Return [X, Y] of the center of cell containing provided text 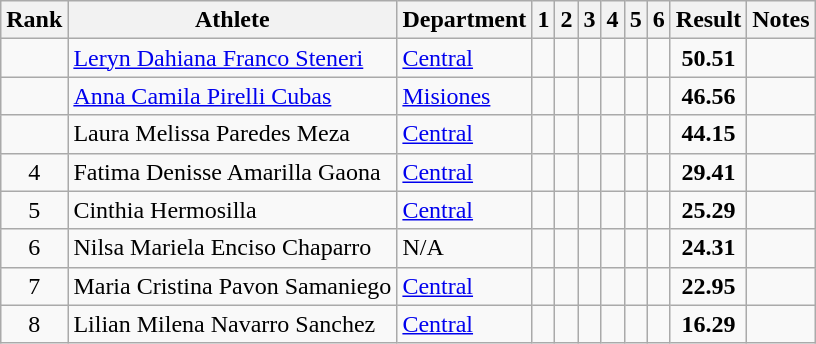
N/A [464, 248]
Laura Melissa Paredes Meza [232, 134]
29.41 [708, 172]
44.15 [708, 134]
46.56 [708, 96]
Fatima Denisse Amarilla Gaona [232, 172]
Misiones [464, 96]
24.31 [708, 248]
25.29 [708, 210]
3 [590, 20]
Department [464, 20]
22.95 [708, 286]
Notes [781, 20]
Anna Camila Pirelli Cubas [232, 96]
7 [34, 286]
1 [544, 20]
Rank [34, 20]
50.51 [708, 58]
Result [708, 20]
2 [566, 20]
16.29 [708, 324]
8 [34, 324]
Leryn Dahiana Franco Steneri [232, 58]
Nilsa Mariela Enciso Chaparro [232, 248]
Athlete [232, 20]
Cinthia Hermosilla [232, 210]
Maria Cristina Pavon Samaniego [232, 286]
Lilian Milena Navarro Sanchez [232, 324]
